For the text-containing cell, return its midpoint in [x, y] coordinate format. 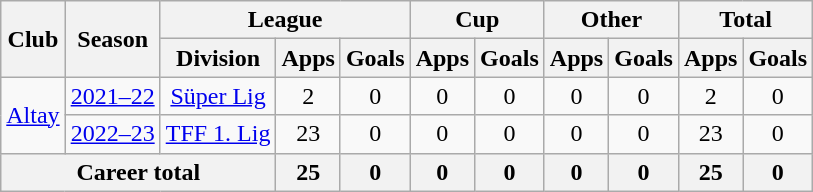
2022–23 [112, 134]
Altay [33, 115]
Total [745, 20]
Club [33, 39]
League [285, 20]
Season [112, 39]
TFF 1. Lig [218, 134]
2021–22 [112, 96]
Division [218, 58]
Career total [138, 172]
Cup [477, 20]
Süper Lig [218, 96]
Other [611, 20]
